Detect which cell encompasses the target text, then output its (x, y) center coordinate. 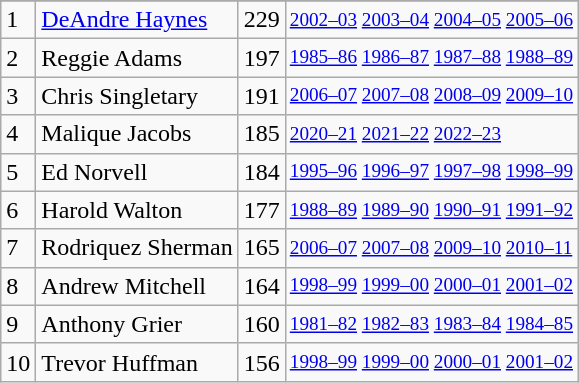
7 (18, 248)
185 (262, 134)
Trevor Huffman (137, 362)
191 (262, 96)
2 (18, 58)
1981–82 1982–83 1983–84 1984–85 (431, 324)
2020–21 2021–22 2022–23 (431, 134)
1 (18, 20)
5 (18, 172)
164 (262, 286)
1995–96 1996–97 1997–98 1998–99 (431, 172)
Anthony Grier (137, 324)
DeAndre Haynes (137, 20)
Ed Norvell (137, 172)
2006–07 2007–08 2008–09 2009–10 (431, 96)
10 (18, 362)
Chris Singletary (137, 96)
8 (18, 286)
Andrew Mitchell (137, 286)
184 (262, 172)
229 (262, 20)
1988–89 1989–90 1990–91 1991–92 (431, 210)
177 (262, 210)
Harold Walton (137, 210)
6 (18, 210)
Reggie Adams (137, 58)
3 (18, 96)
165 (262, 248)
2002–03 2003–04 2004–05 2005–06 (431, 20)
2006–07 2007–08 2009–10 2010–11 (431, 248)
Rodriquez Sherman (137, 248)
4 (18, 134)
197 (262, 58)
1985–86 1986–87 1987–88 1988–89 (431, 58)
Malique Jacobs (137, 134)
9 (18, 324)
156 (262, 362)
160 (262, 324)
